Output the [X, Y] coordinate of the center of the cell containing the given text.  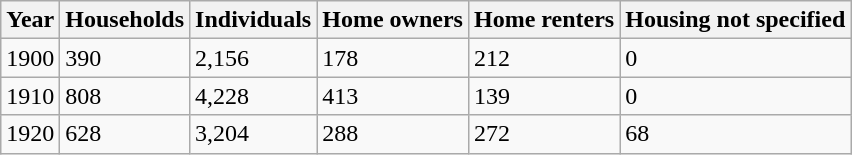
178 [393, 58]
1910 [30, 96]
288 [393, 134]
628 [125, 134]
390 [125, 58]
Individuals [254, 20]
3,204 [254, 134]
Home renters [544, 20]
4,228 [254, 96]
1900 [30, 58]
68 [736, 134]
272 [544, 134]
Households [125, 20]
413 [393, 96]
2,156 [254, 58]
Year [30, 20]
Home owners [393, 20]
212 [544, 58]
Housing not specified [736, 20]
1920 [30, 134]
808 [125, 96]
139 [544, 96]
